Capture the cell that displays the provided text and extract its (X, Y) central coordinate. 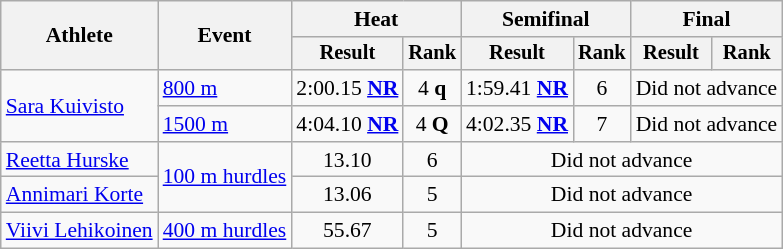
800 m (225, 88)
13.06 (347, 195)
55.67 (347, 231)
Semifinal (546, 19)
Event (225, 36)
100 m hurdles (225, 178)
13.10 (347, 160)
1500 m (225, 124)
4 q (432, 88)
Viivi Lehikoinen (80, 231)
4 Q (432, 124)
7 (602, 124)
1:59.41 NR (517, 88)
Reetta Hurske (80, 160)
Heat (376, 19)
Athlete (80, 36)
Sara Kuivisto (80, 106)
2:00.15 NR (347, 88)
4:02.35 NR (517, 124)
Annimari Korte (80, 195)
400 m hurdles (225, 231)
4:04.10 NR (347, 124)
Final (707, 19)
